Capture the cell that displays the provided text and extract its [x, y] central coordinate. 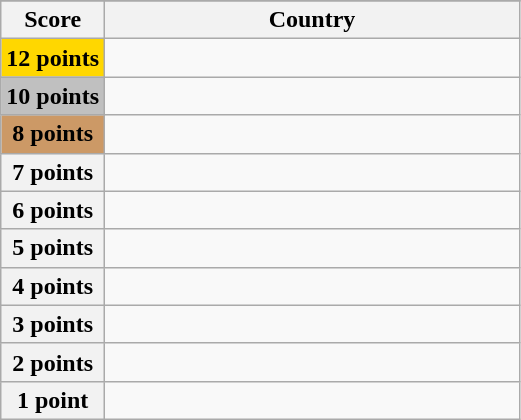
4 points [53, 286]
7 points [53, 172]
6 points [53, 210]
5 points [53, 248]
Country [312, 20]
8 points [53, 134]
2 points [53, 362]
Score [53, 20]
12 points [53, 58]
3 points [53, 324]
1 point [53, 400]
10 points [53, 96]
